Search for the cell housing the specified text and yield its (x, y) center coordinate. 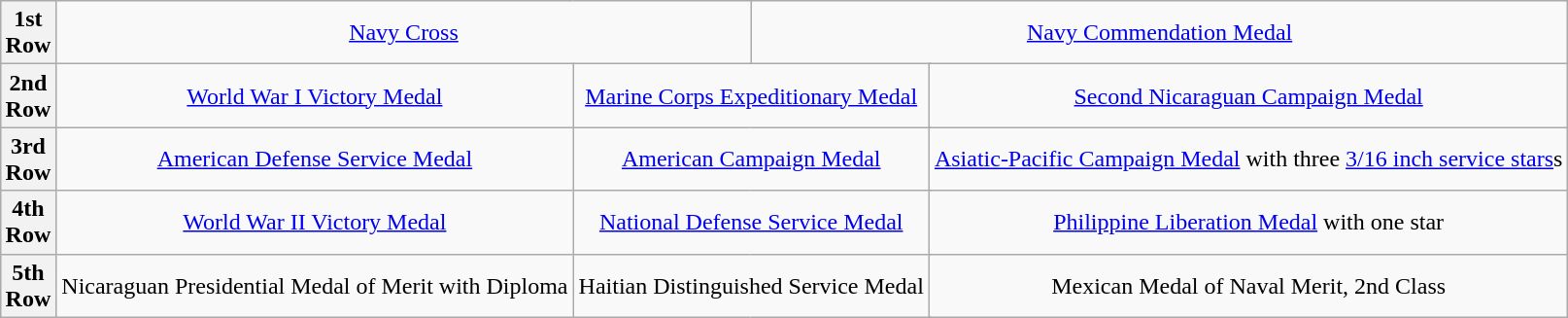
Navy Cross (404, 33)
2ndRow (28, 95)
World War II Victory Medal (315, 222)
1stRow (28, 33)
Navy Commendation Medal (1160, 33)
American Defense Service Medal (315, 159)
Mexican Medal of Naval Merit, 2nd Class (1248, 286)
Second Nicaraguan Campaign Medal (1248, 95)
National Defense Service Medal (751, 222)
Nicaraguan Presidential Medal of Merit with Diploma (315, 286)
Marine Corps Expeditionary Medal (751, 95)
Haitian Distinguished Service Medal (751, 286)
4thRow (28, 222)
3rdRow (28, 159)
5thRow (28, 286)
Philippine Liberation Medal with one star (1248, 222)
Asiatic-Pacific Campaign Medal with three 3/16 inch service starss (1248, 159)
American Campaign Medal (751, 159)
World War I Victory Medal (315, 95)
